Return [X, Y] of the center of cell containing provided text 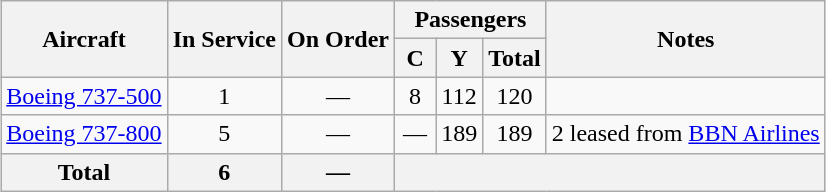
6 [224, 172]
In Service [224, 39]
5 [224, 134]
112 [460, 96]
Passengers [471, 20]
Boeing 737-500 [84, 96]
120 [515, 96]
Notes [686, 39]
2 leased from BBN Airlines [686, 134]
1 [224, 96]
8 [416, 96]
Aircraft [84, 39]
Boeing 737-800 [84, 134]
C [416, 58]
Y [460, 58]
On Order [338, 39]
